Capture the cell that displays the provided text and extract its [x, y] central coordinate. 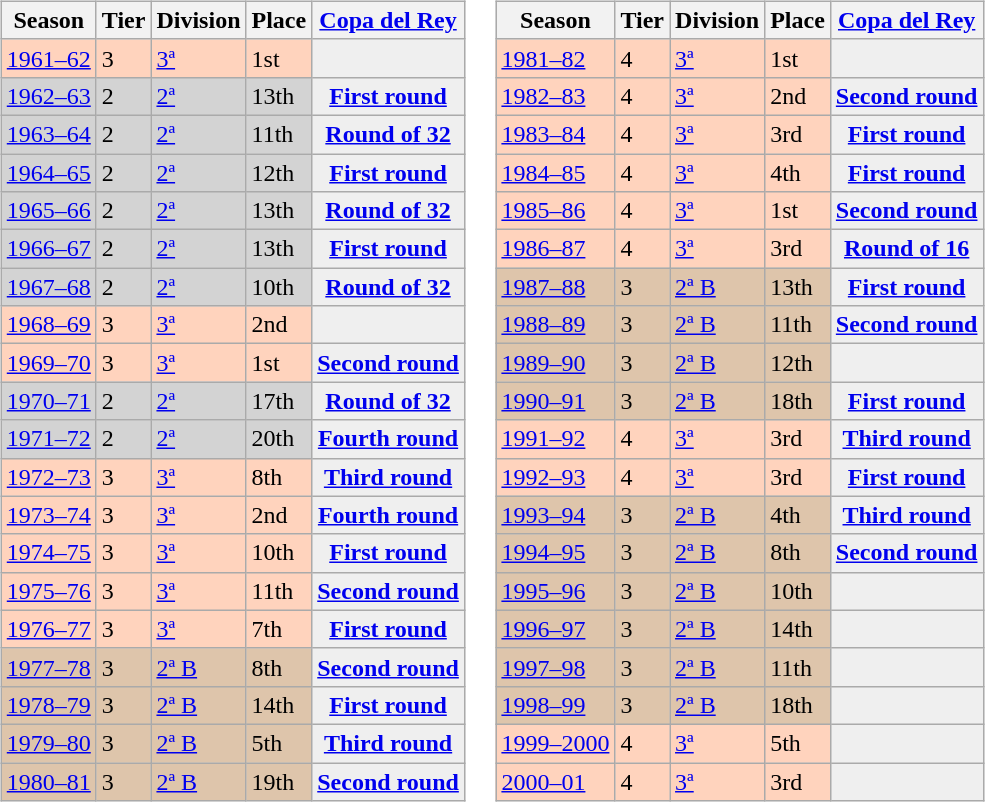
20th [279, 439]
1972–73 [48, 477]
1995–96 [556, 591]
19th [279, 781]
1994–95 [556, 553]
1965–66 [48, 211]
1967–68 [48, 287]
1991–92 [556, 439]
1963–64 [48, 134]
1987–88 [556, 287]
1977–78 [48, 667]
1974–75 [48, 553]
1978–79 [48, 705]
1989–90 [556, 363]
1968–69 [48, 325]
2000–01 [556, 781]
1983–84 [556, 134]
1976–77 [48, 629]
1992–93 [556, 477]
1986–87 [556, 249]
1999–2000 [556, 743]
1984–85 [556, 173]
17th [279, 401]
1975–76 [48, 591]
1971–72 [48, 439]
1990–91 [556, 401]
1979–80 [48, 743]
Round of 16 [906, 249]
1985–86 [556, 211]
1980–81 [48, 781]
1982–83 [556, 96]
1970–71 [48, 401]
1964–65 [48, 173]
1961–62 [48, 58]
1993–94 [556, 515]
1973–74 [48, 515]
1997–98 [556, 667]
1966–67 [48, 249]
7th [279, 629]
1969–70 [48, 363]
1988–89 [556, 325]
1996–97 [556, 629]
1962–63 [48, 96]
1998–99 [556, 705]
1981–82 [556, 58]
